From the cell containing the given text, extract its center point as [x, y] coordinate. 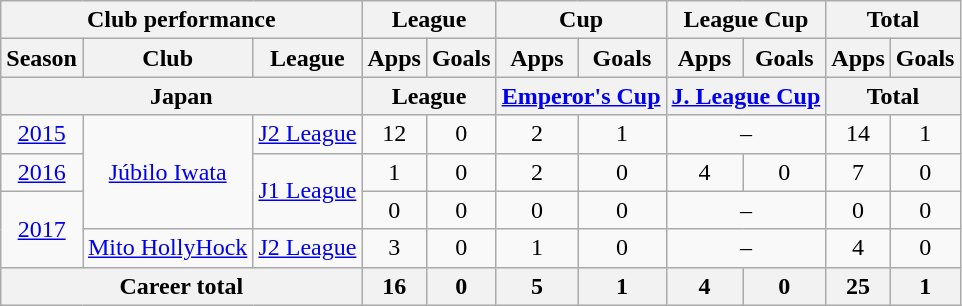
7 [858, 172]
Júbilo Iwata [167, 172]
Season [42, 58]
14 [858, 134]
5 [537, 286]
Emperor's Cup [581, 96]
2015 [42, 134]
3 [394, 248]
25 [858, 286]
2016 [42, 172]
Mito HollyHock [167, 248]
16 [394, 286]
12 [394, 134]
J. League Cup [746, 96]
2017 [42, 229]
Japan [182, 96]
Career total [182, 286]
League Cup [746, 20]
J1 League [308, 191]
Club [167, 58]
Club performance [182, 20]
Cup [581, 20]
